Identify which cell holds the provided text, then report its (x, y) central coordinate. 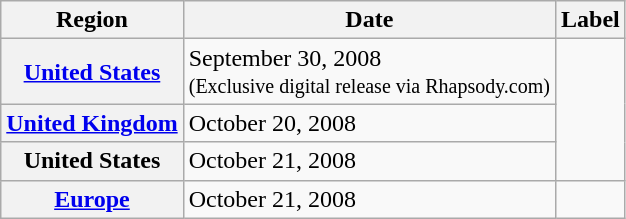
Region (92, 20)
Europe (92, 199)
Label (590, 20)
United Kingdom (92, 123)
Date (369, 20)
September 30, 2008(Exclusive digital release via Rhapsody.com) (369, 72)
October 20, 2008 (369, 123)
